From the cell containing the given text, extract its center point as (x, y) coordinate. 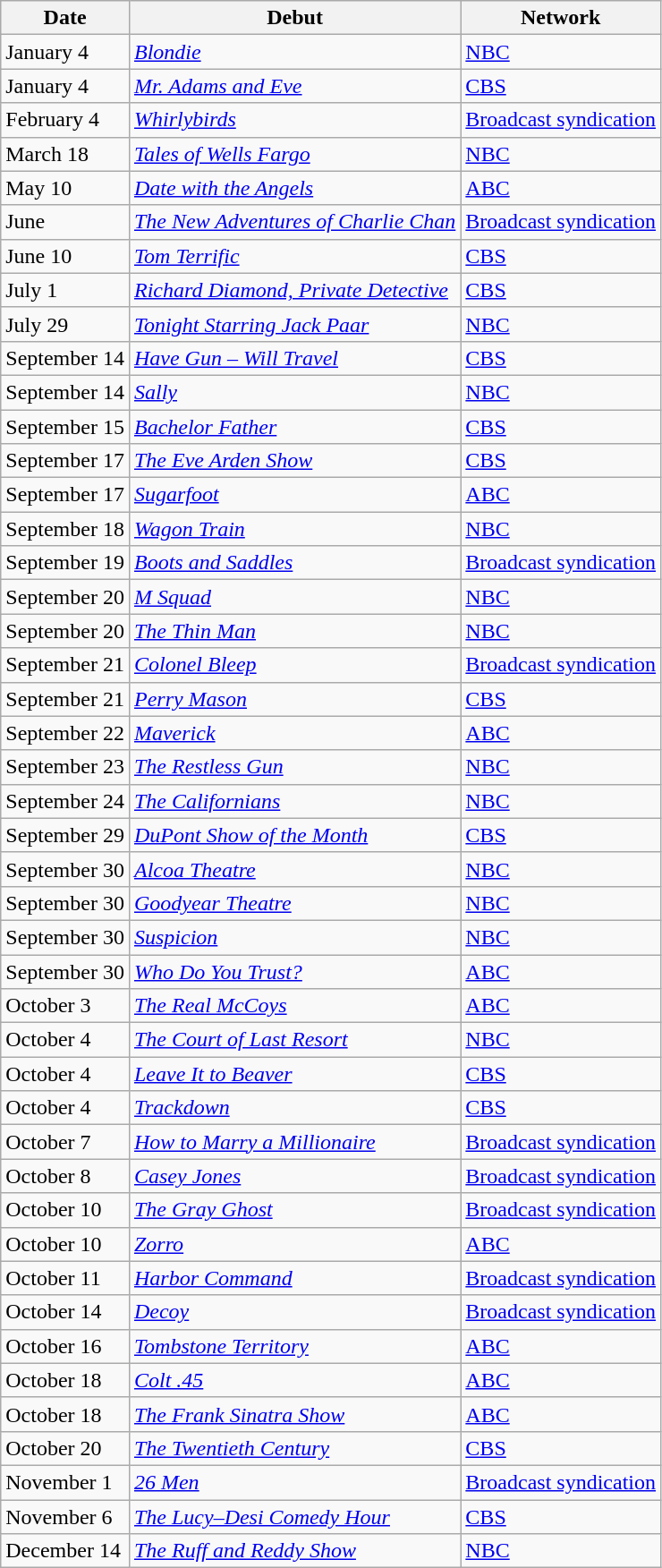
The Restless Gun (294, 767)
November 6 (65, 1517)
Who Do You Trust? (294, 971)
Decoy (294, 1312)
Goodyear Theatre (294, 903)
26 Men (294, 1482)
November 1 (65, 1482)
The Frank Sinatra Show (294, 1414)
October 7 (65, 1142)
Wagon Train (294, 529)
Sally (294, 392)
September 18 (65, 529)
Zorro (294, 1244)
October 11 (65, 1278)
December 14 (65, 1551)
September 22 (65, 733)
Tales of Wells Fargo (294, 154)
The Lucy–Desi Comedy Hour (294, 1517)
Colt .45 (294, 1380)
October 14 (65, 1312)
Bachelor Father (294, 427)
July 1 (65, 290)
Alcoa Theatre (294, 869)
Maverick (294, 733)
Richard Diamond, Private Detective (294, 290)
October 20 (65, 1448)
September 29 (65, 835)
Mr. Adams and Eve (294, 86)
September 15 (65, 427)
Boots and Saddles (294, 563)
The Ruff and Reddy Show (294, 1551)
July 29 (65, 324)
The Twentieth Century (294, 1448)
Whirlybirds (294, 120)
May 10 (65, 188)
February 4 (65, 120)
October 16 (65, 1346)
October 3 (65, 1006)
Tombstone Territory (294, 1346)
Colonel Bleep (294, 665)
Debut (294, 18)
The Gray Ghost (294, 1210)
March 18 (65, 154)
September 19 (65, 563)
Perry Mason (294, 699)
September 24 (65, 801)
Suspicion (294, 937)
How to Marry a Millionaire (294, 1142)
Blondie (294, 52)
The Eve Arden Show (294, 461)
Harbor Command (294, 1278)
The Real McCoys (294, 1006)
Date (65, 18)
Date with the Angels (294, 188)
DuPont Show of the Month (294, 835)
M Squad (294, 597)
Leave It to Beaver (294, 1074)
Tom Terrific (294, 256)
October 8 (65, 1176)
June (65, 222)
Network (561, 18)
Sugarfoot (294, 495)
Casey Jones (294, 1176)
The Thin Man (294, 631)
The New Adventures of Charlie Chan (294, 222)
Trackdown (294, 1108)
Tonight Starring Jack Paar (294, 324)
Have Gun – Will Travel (294, 358)
The Californians (294, 801)
June 10 (65, 256)
The Court of Last Resort (294, 1040)
September 23 (65, 767)
